Return [x, y] of the center of cell containing provided text 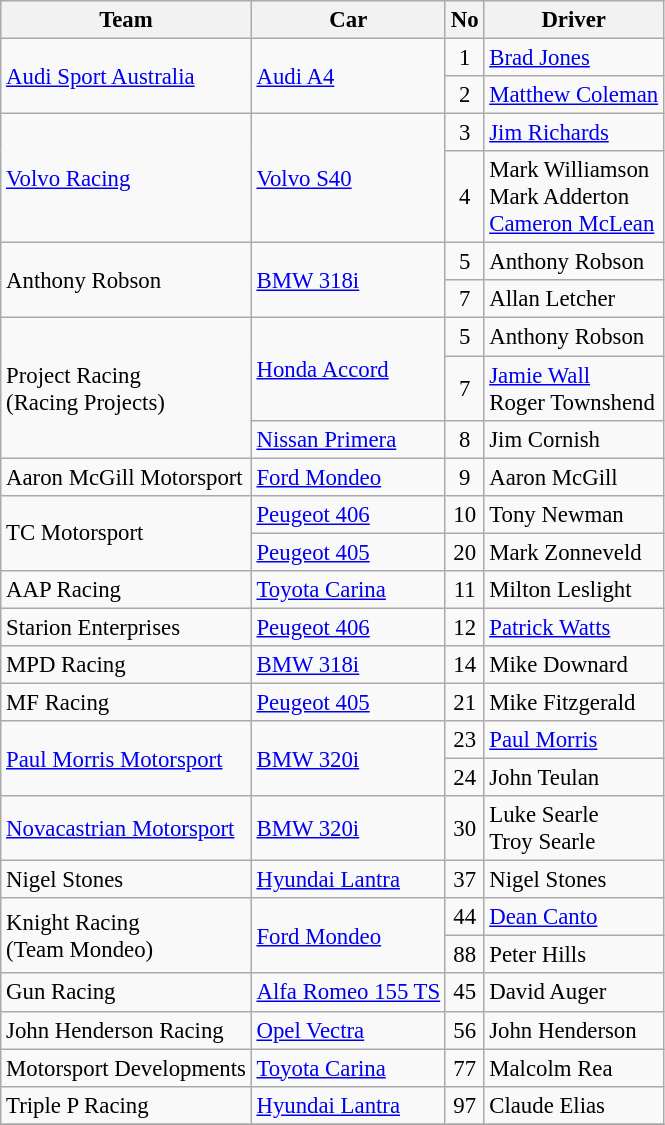
Gun Racing [126, 993]
Milton Leslight [574, 590]
Dean Canto [574, 917]
88 [464, 955]
37 [464, 880]
Malcolm Rea [574, 1068]
14 [464, 665]
Mike Fitzgerald [574, 702]
Volvo S40 [348, 178]
Mike Downard [574, 665]
John Henderson Racing [126, 1030]
Driver [574, 20]
Luke Searle Troy Searle [574, 828]
Audi A4 [348, 76]
44 [464, 917]
21 [464, 702]
Triple P Racing [126, 1105]
Project Racing (Racing Projects) [126, 388]
97 [464, 1105]
4 [464, 197]
Mark Williamson Mark Adderton Cameron McLean [574, 197]
AAP Racing [126, 590]
77 [464, 1068]
Car [348, 20]
Aaron McGill Motorsport [126, 477]
Starion Enterprises [126, 627]
9 [464, 477]
Tony Newman [574, 514]
TC Motorsport [126, 532]
Allan Letcher [574, 299]
Mark Zonneveld [574, 552]
Knight Racing (Team Mondeo) [126, 936]
Volvo Racing [126, 178]
45 [464, 993]
24 [464, 778]
Nissan Primera [348, 439]
23 [464, 740]
30 [464, 828]
No [464, 20]
Audi Sport Australia [126, 76]
MPD Racing [126, 665]
Novacastrian Motorsport [126, 828]
12 [464, 627]
David Auger [574, 993]
Brad Jones [574, 58]
John Teulan [574, 778]
10 [464, 514]
Team [126, 20]
Paul Morris Motorsport [126, 758]
Aaron McGill [574, 477]
Peter Hills [574, 955]
Opel Vectra [348, 1030]
8 [464, 439]
11 [464, 590]
3 [464, 133]
Honda Accord [348, 369]
Jim Richards [574, 133]
Jim Cornish [574, 439]
John Henderson [574, 1030]
Claude Elias [574, 1105]
1 [464, 58]
2 [464, 95]
Paul Morris [574, 740]
Alfa Romeo 155 TS [348, 993]
20 [464, 552]
Jamie Wall Roger Townshend [574, 388]
Matthew Coleman [574, 95]
56 [464, 1030]
Motorsport Developments [126, 1068]
Patrick Watts [574, 627]
MF Racing [126, 702]
